Find where the given text appears and provide that cell's center as (X, Y) coordinate. 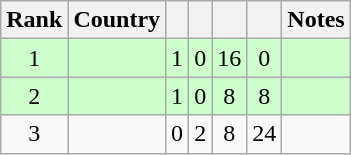
16 (230, 58)
Rank (34, 20)
Notes (316, 20)
3 (34, 134)
Country (117, 20)
24 (264, 134)
